Extract the (X, Y) coordinate from the center of the cell holding the provided text.  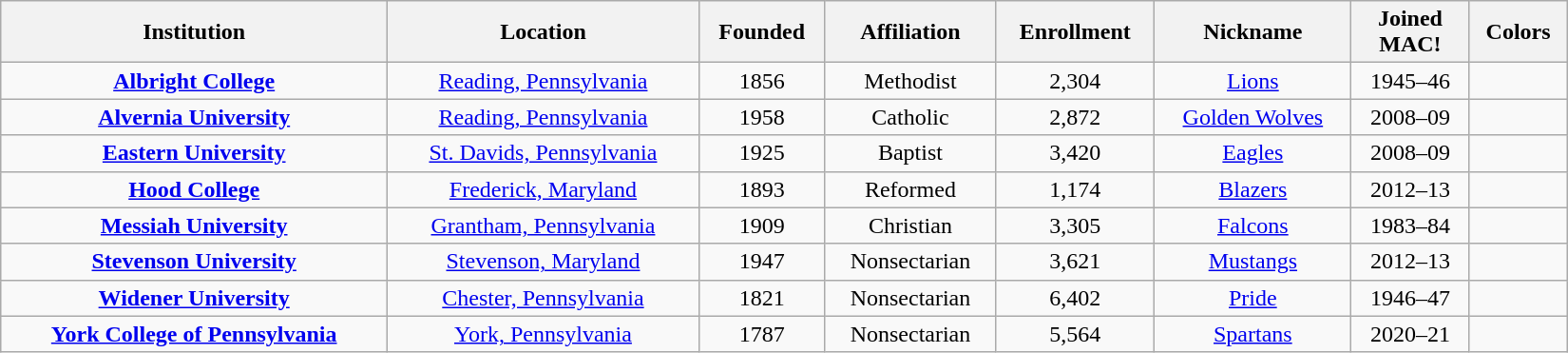
Enrollment (1076, 32)
Albright College (194, 81)
Methodist (910, 81)
1983–84 (1410, 226)
Baptist (910, 153)
Golden Wolves (1252, 117)
Falcons (1252, 226)
1925 (762, 153)
1947 (762, 262)
1821 (762, 298)
1893 (762, 189)
2020–21 (1410, 334)
York, Pennsylvania (544, 334)
York College of Pennsylvania (194, 334)
Reformed (910, 189)
1856 (762, 81)
Chester, Pennsylvania (544, 298)
Nickname (1252, 32)
Location (544, 32)
JoinedMAC! (1410, 32)
1909 (762, 226)
Frederick, Maryland (544, 189)
1946–47 (1410, 298)
Christian (910, 226)
Lions (1252, 81)
3,420 (1076, 153)
Hood College (194, 189)
Mustangs (1252, 262)
6,402 (1076, 298)
Alvernia University (194, 117)
Eastern University (194, 153)
1945–46 (1410, 81)
Pride (1252, 298)
Blazers (1252, 189)
St. Davids, Pennsylvania (544, 153)
1958 (762, 117)
Stevenson, Maryland (544, 262)
Catholic (910, 117)
2,872 (1076, 117)
Institution (194, 32)
2,304 (1076, 81)
3,621 (1076, 262)
5,564 (1076, 334)
1,174 (1076, 189)
Colors (1519, 32)
Founded (762, 32)
Widener University (194, 298)
Affiliation (910, 32)
Grantham, Pennsylvania (544, 226)
1787 (762, 334)
3,305 (1076, 226)
Stevenson University (194, 262)
Spartans (1252, 334)
Messiah University (194, 226)
Eagles (1252, 153)
